Locate the cell with the specified text and output its (X, Y) center coordinate. 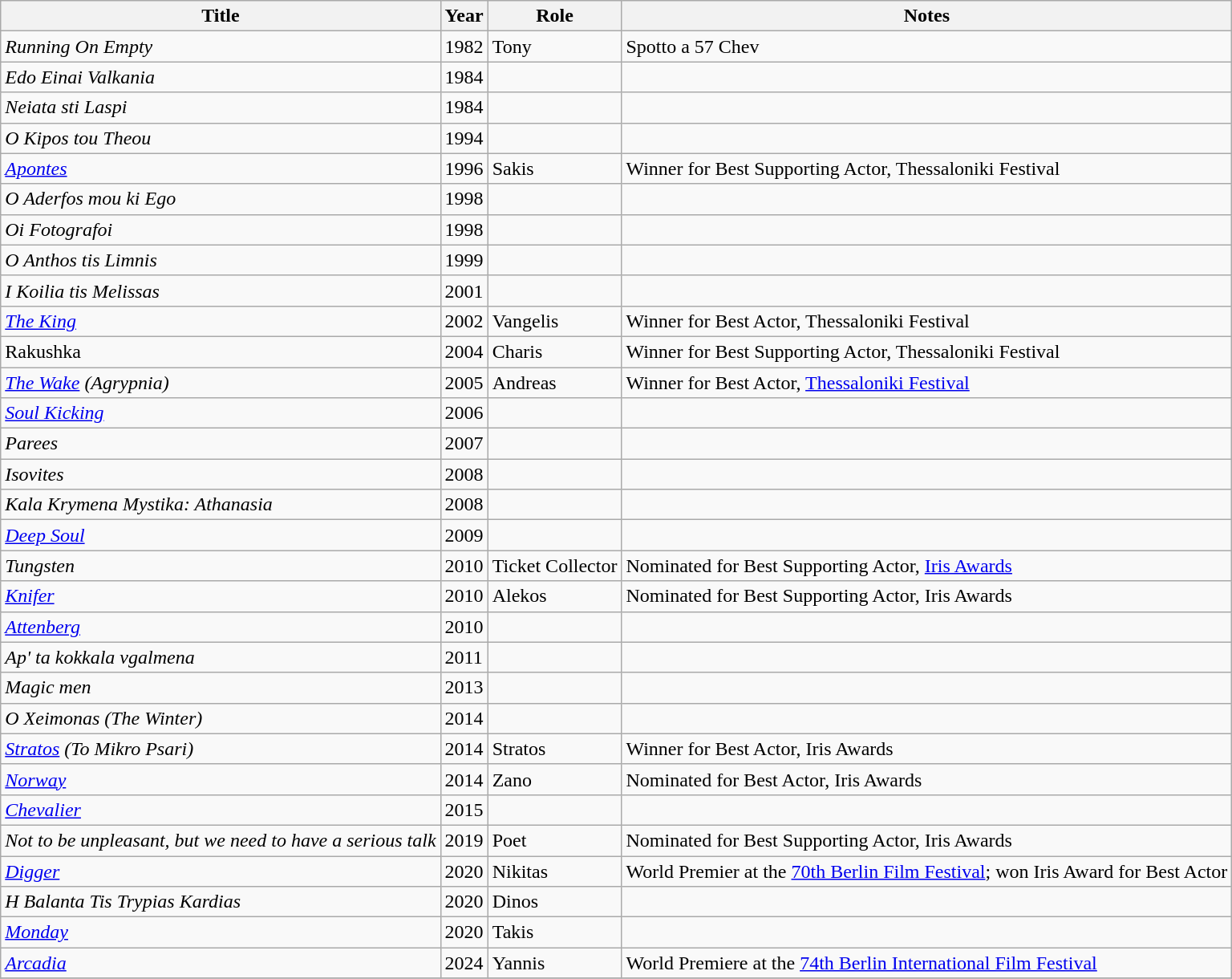
Andreas (555, 383)
Soul Kicking (221, 413)
Chevalier (221, 810)
The Wake (Agrypnia) (221, 383)
Takis (555, 932)
Nikitas (555, 871)
Stratos (To Mikro Psari) (221, 749)
2001 (464, 290)
Spotto a 57 Chev (927, 47)
Neiata sti Laspi (221, 108)
2007 (464, 444)
2019 (464, 840)
2005 (464, 383)
Stratos (555, 749)
1994 (464, 138)
Rakushka (221, 351)
Arcadia (221, 963)
Kala Krymena Mystika: Athanasia (221, 505)
2004 (464, 351)
Notes (927, 16)
O Aderfos mou ki Ego (221, 199)
Digger (221, 871)
Tony (555, 47)
O Anthos tis Limnis (221, 260)
Not to be unpleasant, but we need to have a serious talk (221, 840)
Isovites (221, 474)
Parees (221, 444)
World Premiere at the 74th Berlin International Film Festival (927, 963)
Yannis (555, 963)
1999 (464, 260)
1996 (464, 169)
2006 (464, 413)
2011 (464, 657)
Poet (555, 840)
Ap' ta kokkala vgalmena (221, 657)
Year (464, 16)
Winner for Best Actor, Iris Awards (927, 749)
2015 (464, 810)
Oi Fotografoi (221, 230)
2024 (464, 963)
Dinos (555, 902)
Role (555, 16)
O Kipos tou Theou (221, 138)
H Balanta Tis Trypias Kardias (221, 902)
2002 (464, 321)
Edo Einai Valkania (221, 77)
World Premier at the 70th Berlin Film Festival; won Iris Award for Best Actor (927, 871)
Tungsten (221, 566)
Alekos (555, 596)
Zano (555, 779)
Magic men (221, 688)
Running On Empty (221, 47)
Monday (221, 932)
2009 (464, 535)
Nominated for Best Actor, Iris Awards (927, 779)
Vangelis (555, 321)
Ticket Collector (555, 566)
Knifer (221, 596)
The King (221, 321)
Attenberg (221, 627)
Apontes (221, 169)
Sakis (555, 169)
Norway (221, 779)
I Koilia tis Melissas (221, 290)
Charis (555, 351)
O Xeimonas (The Winter) (221, 718)
1982 (464, 47)
Title (221, 16)
Deep Soul (221, 535)
2013 (464, 688)
